Locate the cell with the specified text and output its [X, Y] center coordinate. 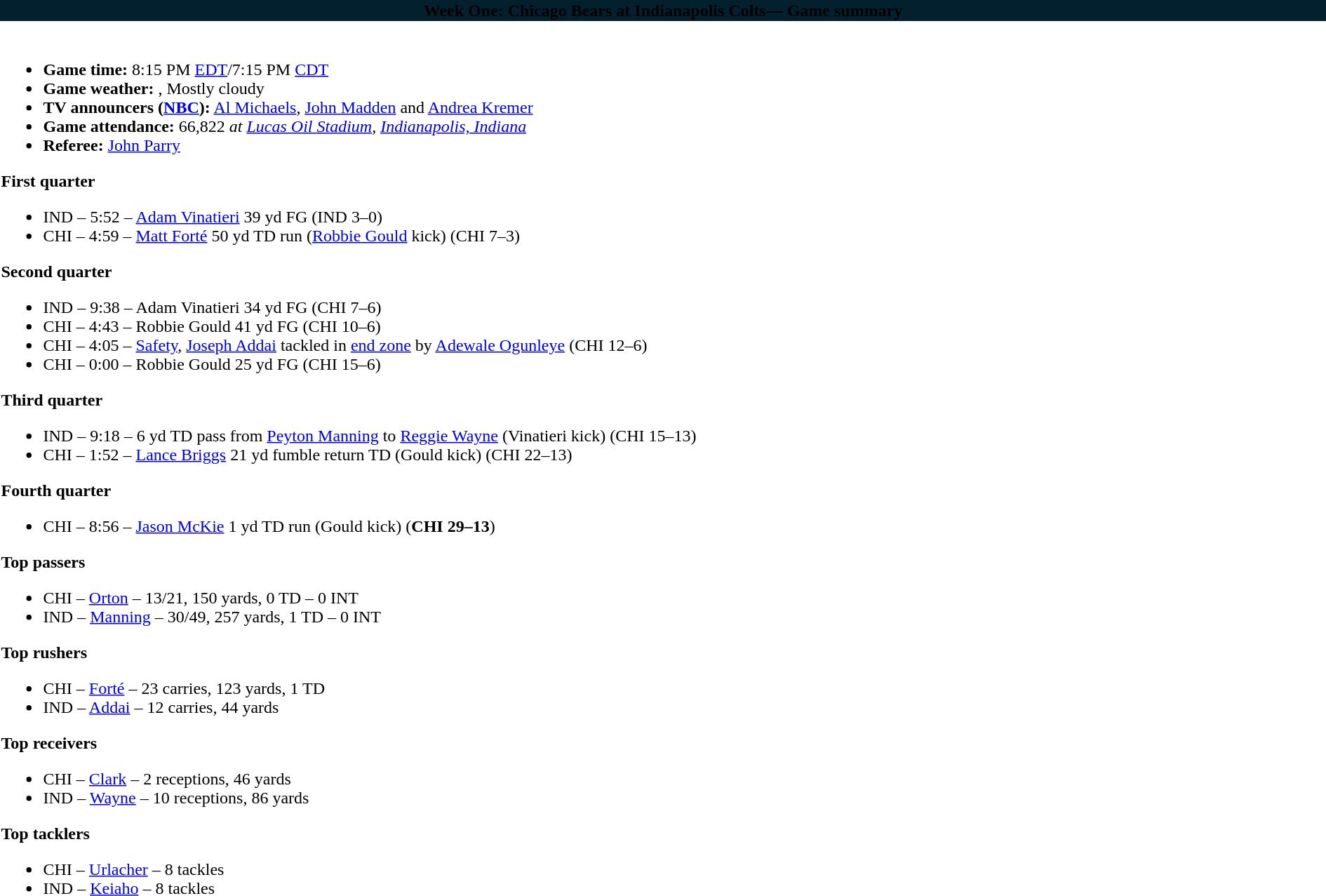
Week One: Chicago Bears at Indianapolis Colts— Game summary [663, 11]
